Locate the cell with the specified text and output its (X, Y) center coordinate. 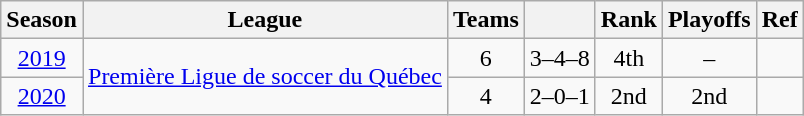
League (264, 20)
Ref (780, 20)
4 (486, 96)
4th (628, 58)
2020 (42, 96)
Rank (628, 20)
– (709, 58)
Season (42, 20)
2–0–1 (560, 96)
2019 (42, 58)
Teams (486, 20)
Première Ligue de soccer du Québec (264, 77)
Playoffs (709, 20)
3–4–8 (560, 58)
6 (486, 58)
